Capture the cell that displays the provided text and extract its (X, Y) central coordinate. 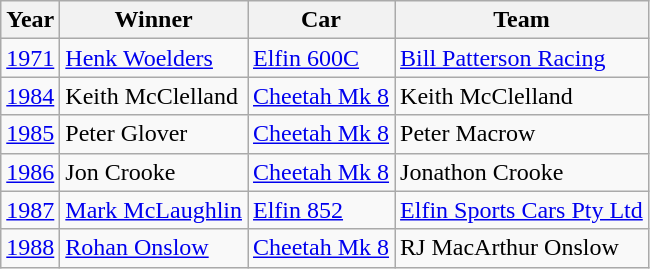
Elfin 852 (322, 210)
Peter Macrow (522, 134)
Peter Glover (154, 134)
1987 (30, 210)
1985 (30, 134)
Rohan Onslow (154, 248)
Henk Woelders (154, 58)
Elfin Sports Cars Pty Ltd (522, 210)
1988 (30, 248)
Year (30, 20)
1986 (30, 172)
1984 (30, 96)
RJ MacArthur Onslow (522, 248)
Elfin 600C (322, 58)
1971 (30, 58)
Team (522, 20)
Jonathon Crooke (522, 172)
Mark McLaughlin (154, 210)
Bill Patterson Racing (522, 58)
Car (322, 20)
Winner (154, 20)
Jon Crooke (154, 172)
